For the text-containing cell, return its midpoint in (x, y) coordinate format. 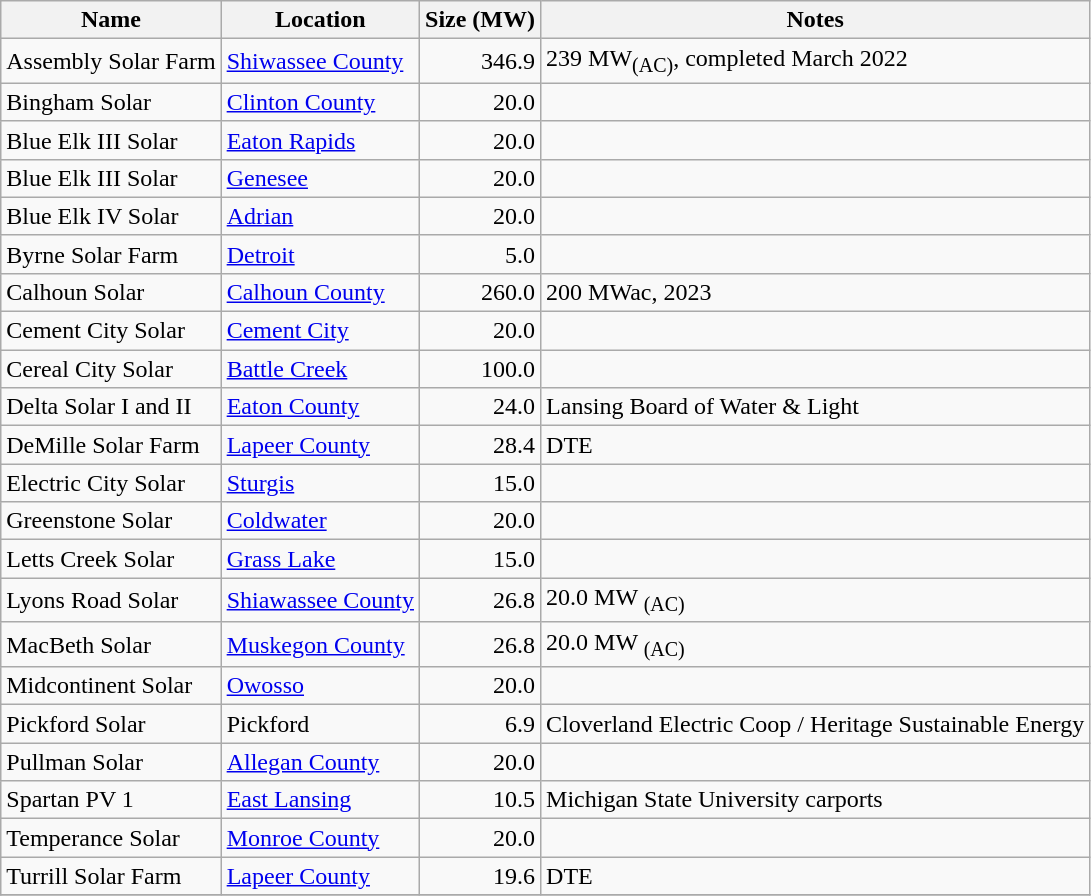
Shiawassee County (320, 600)
Pullman Solar (111, 762)
Cloverland Electric Coop / Heritage Sustainable Energy (816, 724)
Owosso (320, 686)
Michigan State University carports (816, 800)
24.0 (480, 407)
Midcontinent Solar (111, 686)
Cereal City Solar (111, 369)
Eaton Rapids (320, 140)
Coldwater (320, 521)
Size (MW) (480, 20)
Electric City Solar (111, 483)
200 MWac, 2023 (816, 292)
Muskegon County (320, 644)
Calhoun Solar (111, 292)
East Lansing (320, 800)
Detroit (320, 254)
Monroe County (320, 838)
5.0 (480, 254)
Blue Elk IV Solar (111, 216)
Clinton County (320, 102)
Shiwassee County (320, 61)
Allegan County (320, 762)
Genesee (320, 178)
Notes (816, 20)
Name (111, 20)
DeMille Solar Farm (111, 445)
MacBeth Solar (111, 644)
Grass Lake (320, 559)
239 MW(AC), completed March 2022 (816, 61)
Spartan PV 1 (111, 800)
10.5 (480, 800)
Greenstone Solar (111, 521)
100.0 (480, 369)
Lyons Road Solar (111, 600)
Sturgis (320, 483)
Battle Creek (320, 369)
Turrill Solar Farm (111, 876)
Adrian (320, 216)
Cement City (320, 331)
Delta Solar I and II (111, 407)
19.6 (480, 876)
Lansing Board of Water & Light (816, 407)
Location (320, 20)
260.0 (480, 292)
Calhoun County (320, 292)
Eaton County (320, 407)
Letts Creek Solar (111, 559)
Pickford Solar (111, 724)
Byrne Solar Farm (111, 254)
Assembly Solar Farm (111, 61)
28.4 (480, 445)
Bingham Solar (111, 102)
346.9 (480, 61)
Pickford (320, 724)
Temperance Solar (111, 838)
Cement City Solar (111, 331)
6.9 (480, 724)
